Output the (x, y) coordinate of the center of the cell containing the given text.  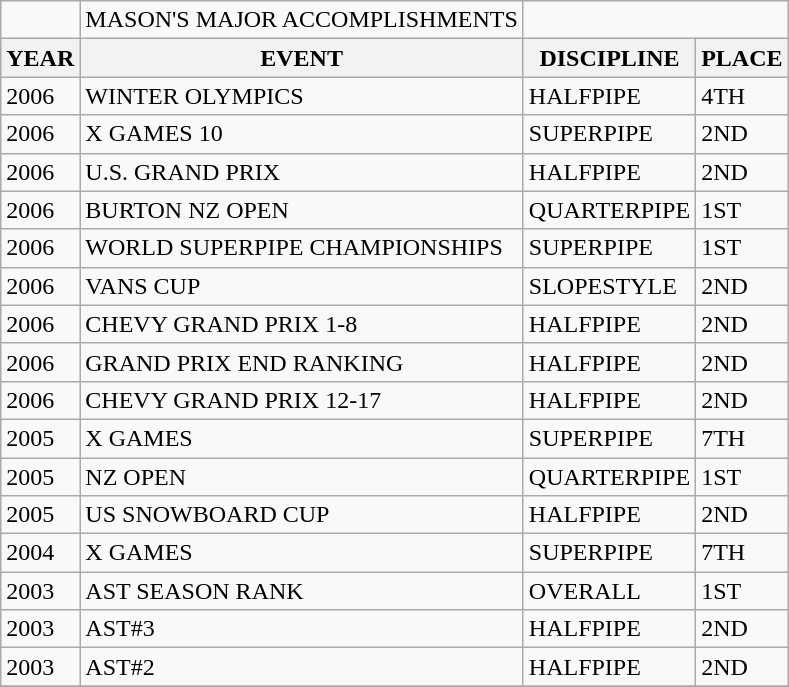
BURTON NZ OPEN (302, 210)
PLACE (742, 58)
NZ OPEN (302, 477)
CHEVY GRAND PRIX 1-8 (302, 324)
CHEVY GRAND PRIX 12-17 (302, 400)
4TH (742, 96)
OVERALL (609, 591)
AST#2 (302, 667)
EVENT (302, 58)
WINTER OLYMPICS (302, 96)
GRAND PRIX END RANKING (302, 362)
YEAR (40, 58)
AST#3 (302, 629)
WORLD SUPERPIPE CHAMPIONSHIPS (302, 248)
US SNOWBOARD CUP (302, 515)
X GAMES 10 (302, 134)
U.S. GRAND PRIX (302, 172)
VANS CUP (302, 286)
AST SEASON RANK (302, 591)
DISCIPLINE (609, 58)
2004 (40, 553)
SLOPESTYLE (609, 286)
MASON'S MAJOR ACCOMPLISHMENTS (302, 20)
